For the text-containing cell, return its midpoint in [X, Y] coordinate format. 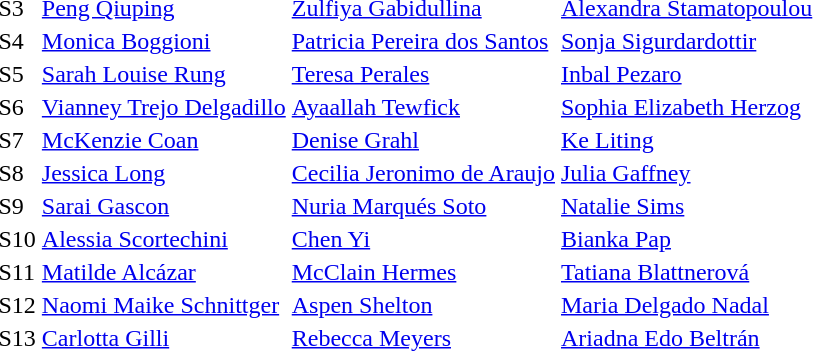
Monica Boggioni [164, 41]
Vianney Trejo Delgadillo [164, 107]
Aspen Shelton [423, 305]
Jessica Long [164, 173]
Alessia Scortechini [164, 239]
Chen Yi [423, 239]
Patricia Pereira dos Santos [423, 41]
Nuria Marqués Soto [423, 206]
Denise Grahl [423, 140]
McClain Hermes [423, 272]
Sarah Louise Rung [164, 74]
Naomi Maike Schnittger [164, 305]
Cecilia Jeronimo de Araujo [423, 173]
Teresa Perales [423, 74]
McKenzie Coan [164, 140]
Matilde Alcázar [164, 272]
Sarai Gascon [164, 206]
Ayaallah Tewfick [423, 107]
